Detect which cell encompasses the target text, then output its [x, y] center coordinate. 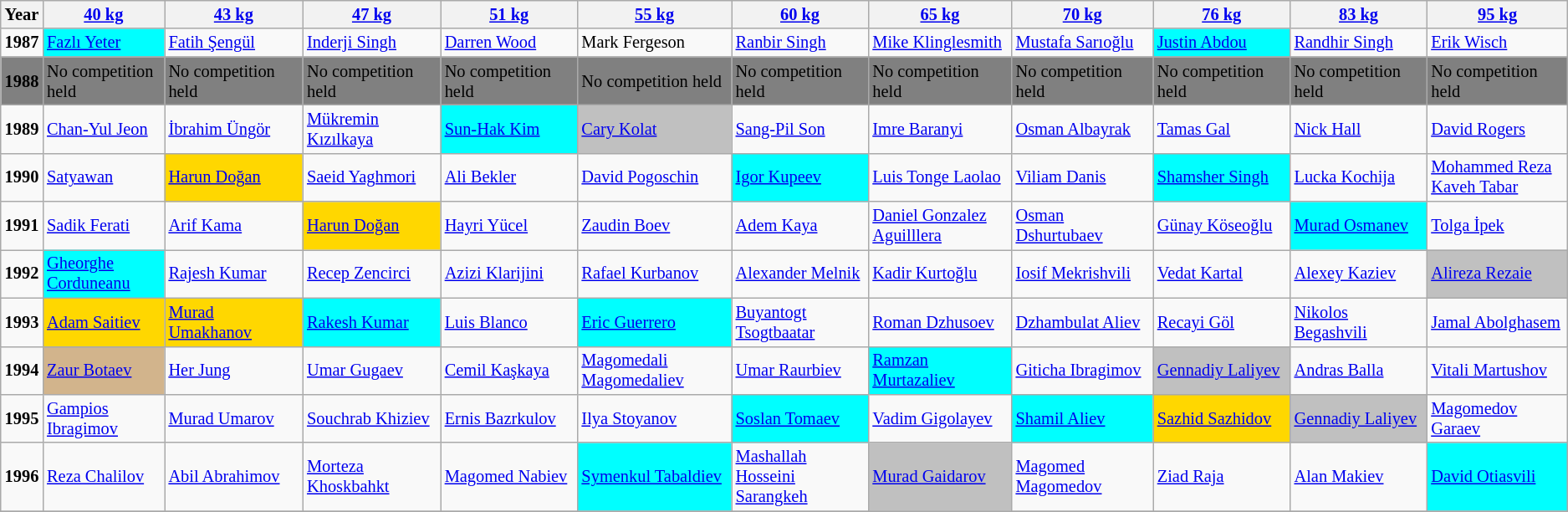
Ilya Stoyanov [655, 418]
Ali Bekler [509, 177]
Alan Makiev [1359, 477]
Year [22, 14]
Sun-Hak Kim [509, 129]
1994 [22, 371]
55 kg [655, 14]
Abil Abrahimov [234, 477]
Vedat Kartal [1222, 274]
Sang-Pil Son [800, 129]
Shamil Aliev [1082, 418]
Igor Kupeev [800, 177]
Luis Blanco [509, 322]
1990 [22, 177]
Adem Kaya [800, 226]
Sadik Ferati [104, 226]
Rafael Kurbanov [655, 274]
Osman Dshurtubaev [1082, 226]
Kadir Kurtoğlu [940, 274]
Symenkul Tabaldiev [655, 477]
Murad Umakhanov [234, 322]
60 kg [800, 14]
Zaur Botaev [104, 371]
Vitali Martushov [1497, 371]
43 kg [234, 14]
Erik Wisch [1497, 43]
1989 [22, 129]
Günay Köseoğlu [1222, 226]
Imre Baranyi [940, 129]
Umar Raurbiev [800, 371]
Souchrab Khiziev [371, 418]
Sazhid Sazhidov [1222, 418]
Jamal Abolghasem [1497, 322]
Murad Umarov [234, 418]
70 kg [1082, 14]
Mark Fergeson [655, 43]
Magomed Magomedov [1082, 477]
Saeid Yaghmori [371, 177]
Justin Abdou [1222, 43]
65 kg [940, 14]
Alexey Kaziev [1359, 274]
Dzhambulat Aliev [1082, 322]
1992 [22, 274]
Gampios Ibragimov [104, 418]
47 kg [371, 14]
Rajesh Kumar [234, 274]
Chan-Yul Jeon [104, 129]
51 kg [509, 14]
Roman Dzhusoev [940, 322]
David Pogoschin [655, 177]
Adam Saitiev [104, 322]
İbrahim Üngör [234, 129]
Darren Wood [509, 43]
Daniel Gonzalez Aguilllera [940, 226]
Azizi Klarijini [509, 274]
Randhir Singh [1359, 43]
1988 [22, 81]
Reza Chalilov [104, 477]
Morteza Khoskbahkt [371, 477]
Nick Hall [1359, 129]
Gheorghe Corduneanu [104, 274]
40 kg [104, 14]
Buyantogt Tsogtbaatar [800, 322]
Ernis Bazrkulov [509, 418]
Recayi Göl [1222, 322]
Cary Kolat [655, 129]
Andras Balla [1359, 371]
Mashallah Hosseini Sarangkeh [800, 477]
1987 [22, 43]
Hayri Yücel [509, 226]
Rakesh Kumar [371, 322]
Iosif Mekrishvili [1082, 274]
1993 [22, 322]
Magomedali Magomedaliev [655, 371]
Arif Kama [234, 226]
Inderji Singh [371, 43]
Recep Zencirci [371, 274]
Magomedov Garaev [1497, 418]
Murad Osmanev [1359, 226]
David Rogers [1497, 129]
Eric Guerrero [655, 322]
83 kg [1359, 14]
Osman Albayrak [1082, 129]
David Otiasvili [1497, 477]
1995 [22, 418]
76 kg [1222, 14]
Ranbir Singh [800, 43]
1996 [22, 477]
Alireza Rezaie [1497, 274]
Tolga İpek [1497, 226]
Cemil Kaşkaya [509, 371]
Giticha Ibragimov [1082, 371]
Fatih Şengül [234, 43]
Mükremin Kızılkaya [371, 129]
Shamsher Singh [1222, 177]
Mohammed Reza Kaveh Tabar [1497, 177]
Satyawan [104, 177]
Umar Gugaev [371, 371]
Murad Gaidarov [940, 477]
Magomed Nabiev [509, 477]
Nikolos Begashvili [1359, 322]
95 kg [1497, 14]
Alexander Melnik [800, 274]
Mustafa Sarıoğlu [1082, 43]
Mike Klinglesmith [940, 43]
Zaudin Boev [655, 226]
Ziad Raja [1222, 477]
Luis Tonge Laolao [940, 177]
Soslan Tomaev [800, 418]
Vadim Gigolayev [940, 418]
Ramzan Murtazaliev [940, 371]
Her Jung [234, 371]
Tamas Gal [1222, 129]
Viliam Danis [1082, 177]
1991 [22, 226]
Fazlı Yeter [104, 43]
Lucka Kochija [1359, 177]
